Provide the (X, Y) coordinate of the cell's center where the given text is located.  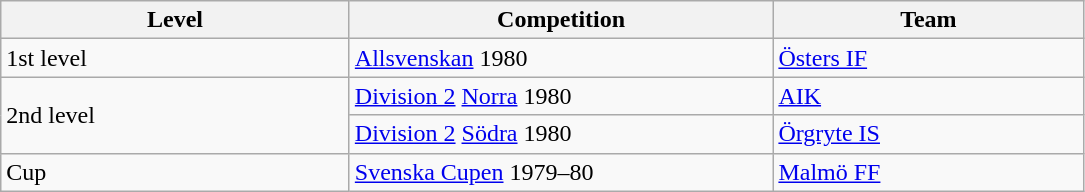
Division 2 Norra 1980 (561, 96)
Team (928, 20)
Östers IF (928, 58)
Competition (561, 20)
Svenska Cupen 1979–80 (561, 172)
Malmö FF (928, 172)
Division 2 Södra 1980 (561, 134)
Cup (176, 172)
Allsvenskan 1980 (561, 58)
1st level (176, 58)
2nd level (176, 115)
Level (176, 20)
AIK (928, 96)
Örgryte IS (928, 134)
